Locate the cell with the specified text and output its (X, Y) center coordinate. 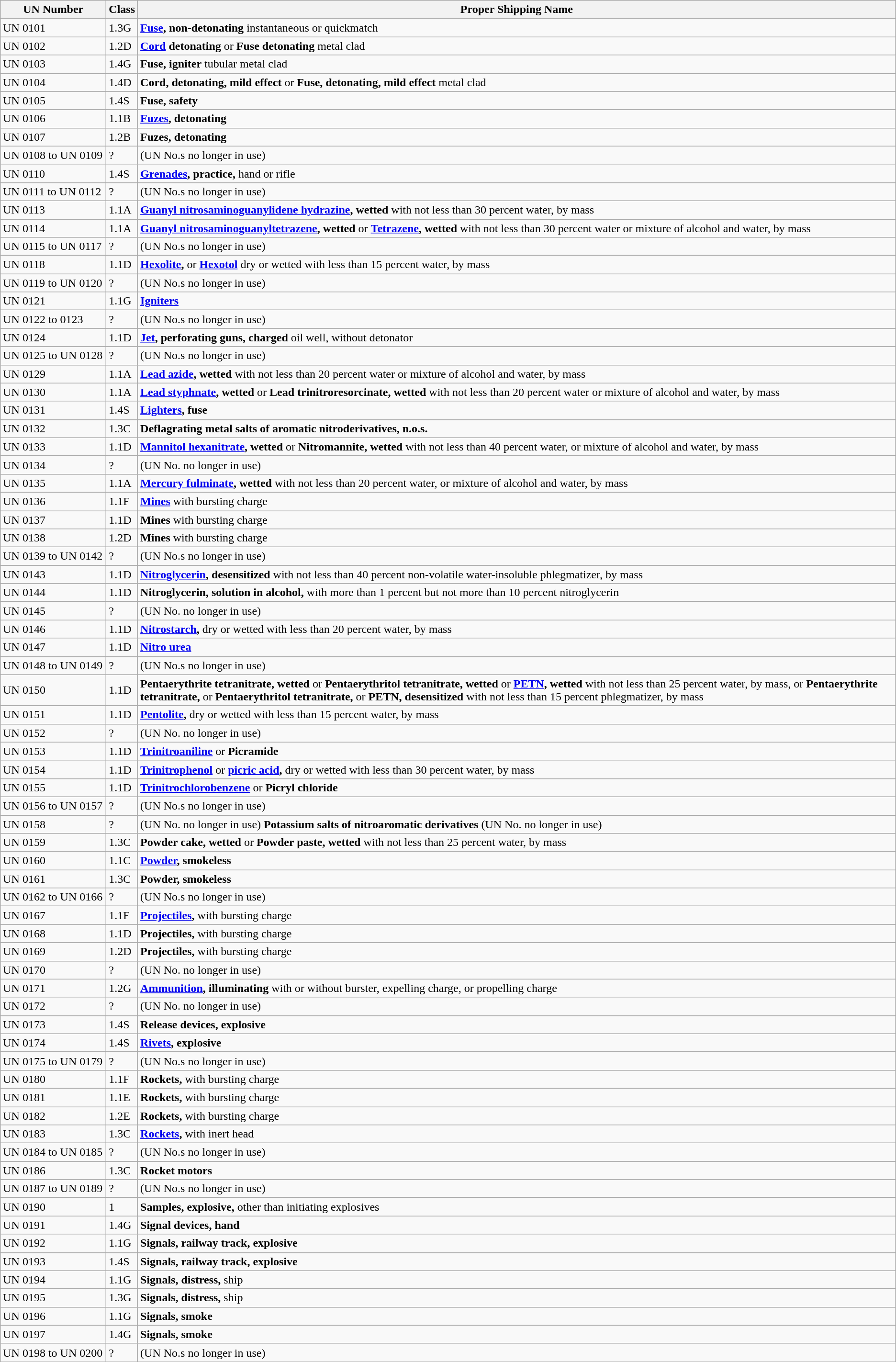
UN 0192 (54, 1243)
1.1B (122, 119)
1.1C (122, 861)
UN 0101 (54, 28)
UN 0150 (54, 690)
UN 0107 (54, 137)
UN 0104 (54, 82)
UN 0197 (54, 1334)
UN 0135 (54, 483)
UN 0180 (54, 1079)
UN 0183 (54, 1134)
UN 0137 (54, 519)
UN 0131 (54, 410)
Ammunition, illuminating with or without burster, expelling charge, or propelling charge (517, 988)
UN 0184 to UN 0185 (54, 1152)
UN 0118 (54, 265)
Rocket motors (517, 1171)
UN 0174 (54, 1043)
1.2B (122, 137)
UN 0155 (54, 788)
1.1E (122, 1097)
UN 0114 (54, 228)
Trinitrophenol or picric acid, dry or wetted with less than 30 percent water, by mass (517, 769)
UN 0106 (54, 119)
UN 0169 (54, 952)
UN 0161 (54, 879)
Cord detonating or Fuse detonating metal clad (517, 46)
UN 0111 to UN 0112 (54, 191)
(UN No. no longer in use) Potassium salts of nitroaromatic derivatives (UN No. no longer in use) (517, 824)
1.2G (122, 988)
Powder cake, wetted or Powder paste, wetted with not less than 25 percent water, by mass (517, 843)
UN 0133 (54, 447)
UN 0173 (54, 1024)
UN 0154 (54, 769)
UN 0148 to UN 0149 (54, 665)
Deflagrating metal salts of aromatic nitroderivatives, n.o.s. (517, 428)
UN 0129 (54, 374)
Trinitroaniline or Picramide (517, 751)
UN 0167 (54, 915)
UN 0136 (54, 501)
UN 0168 (54, 934)
UN 0171 (54, 988)
UN 0191 (54, 1225)
UN 0102 (54, 46)
Proper Shipping Name (517, 10)
Nitroglycerin, desensitized with not less than 40 percent non-volatile water-insoluble phlegmatizer, by mass (517, 574)
UN 0182 (54, 1116)
UN 0187 to UN 0189 (54, 1189)
Samples, explosive, other than initiating explosives (517, 1207)
UN 0130 (54, 392)
Rockets, with inert head (517, 1134)
Grenades, practice, hand or rifle (517, 173)
UN 0138 (54, 538)
UN 0139 to UN 0142 (54, 556)
UN 0181 (54, 1097)
UN 0121 (54, 301)
UN 0152 (54, 733)
Guanyl nitrosaminoguanylidene hydrazine, wetted with not less than 30 percent water, by mass (517, 210)
UN 0195 (54, 1298)
Nitro urea (517, 647)
UN 0124 (54, 338)
1.2E (122, 1116)
UN 0153 (54, 751)
UN 0156 to UN 0157 (54, 806)
UN 0175 to UN 0179 (54, 1061)
UN 0186 (54, 1171)
UN 0190 (54, 1207)
UN 0143 (54, 574)
UN 0110 (54, 173)
UN Number (54, 10)
Mannitol hexanitrate, wetted or Nitromannite, wetted with not less than 40 percent water, or mixture of alcohol and water, by mass (517, 447)
UN 0103 (54, 64)
UN 0119 to UN 0120 (54, 283)
UN 0162 to UN 0166 (54, 897)
UN 0194 (54, 1280)
UN 0147 (54, 647)
Release devices, explosive (517, 1024)
Signal devices, hand (517, 1225)
UN 0134 (54, 465)
Class (122, 10)
Lead azide, wetted with not less than 20 percent water or mixture of alcohol and water, by mass (517, 374)
UN 0115 to UN 0117 (54, 247)
Fuse, non-detonating instantaneous or quickmatch (517, 28)
UN 0158 (54, 824)
Mercury fulminate, wetted with not less than 20 percent water, or mixture of alcohol and water, by mass (517, 483)
Rivets, explosive (517, 1043)
Lighters, fuse (517, 410)
UN 0113 (54, 210)
Lead styphnate, wetted or Lead trinitroresorcinate, wetted with not less than 20 percent water or mixture of alcohol and water, by mass (517, 392)
UN 0196 (54, 1316)
UN 0198 to UN 0200 (54, 1352)
1 (122, 1207)
Trinitrochlorobenzene or Picryl chloride (517, 788)
UN 0193 (54, 1261)
UN 0132 (54, 428)
UN 0125 to UN 0128 (54, 356)
Hexolite, or Hexotol dry or wetted with less than 15 percent water, by mass (517, 265)
UN 0170 (54, 970)
Fuse, igniter tubular metal clad (517, 64)
UN 0159 (54, 843)
UN 0172 (54, 1006)
UN 0122 to 0123 (54, 319)
UN 0105 (54, 101)
Nitroglycerin, solution in alcohol, with more than 1 percent but not more than 10 percent nitroglycerin (517, 593)
UN 0151 (54, 715)
UN 0146 (54, 629)
UN 0160 (54, 861)
Jet, perforating guns, charged oil well, without detonator (517, 338)
UN 0145 (54, 611)
Guanyl nitrosaminoguanyltetrazene, wetted or Tetrazene, wetted with not less than 30 percent water or mixture of alcohol and water, by mass (517, 228)
Igniters (517, 301)
Cord, detonating, mild effect or Fuse, detonating, mild effect metal clad (517, 82)
Nitrostarch, dry or wetted with less than 20 percent water, by mass (517, 629)
UN 0144 (54, 593)
Fuse, safety (517, 101)
1.4D (122, 82)
UN 0108 to UN 0109 (54, 155)
Pentolite, dry or wetted with less than 15 percent water, by mass (517, 715)
